Locate the cell with the specified text and output its (X, Y) center coordinate. 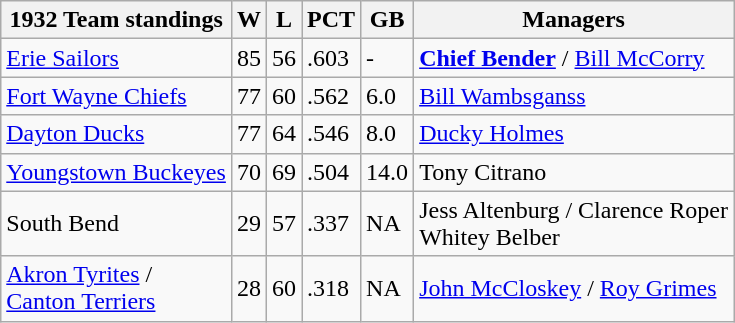
85 (248, 58)
70 (248, 172)
.504 (332, 172)
57 (284, 224)
John McCloskey / Roy Grimes (574, 288)
Managers (574, 20)
14.0 (388, 172)
- (388, 58)
Akron Tyrites / Canton Terriers (116, 288)
Ducky Holmes (574, 134)
6.0 (388, 96)
Youngstown Buckeyes (116, 172)
GB (388, 20)
56 (284, 58)
.318 (332, 288)
Tony Citrano (574, 172)
Erie Sailors (116, 58)
.546 (332, 134)
Fort Wayne Chiefs (116, 96)
.562 (332, 96)
PCT (332, 20)
.603 (332, 58)
8.0 (388, 134)
Dayton Ducks (116, 134)
28 (248, 288)
.337 (332, 224)
Chief Bender / Bill McCorry (574, 58)
L (284, 20)
69 (284, 172)
64 (284, 134)
Jess Altenburg / Clarence Roper Whitey Belber (574, 224)
Bill Wambsganss (574, 96)
1932 Team standings (116, 20)
South Bend (116, 224)
W (248, 20)
29 (248, 224)
